Capture the cell that displays the provided text and extract its (x, y) central coordinate. 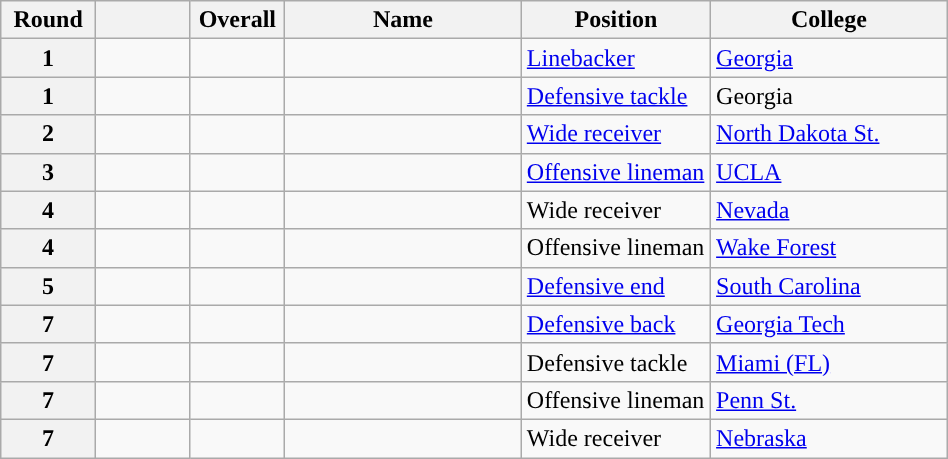
Nevada (830, 210)
Miami (FL) (830, 362)
UCLA (830, 172)
Georgia Tech (830, 324)
North Dakota St. (830, 134)
Linebacker (616, 58)
Overall (238, 20)
3 (48, 172)
2 (48, 134)
College (830, 20)
Defensive back (616, 324)
Defensive end (616, 286)
Nebraska (830, 438)
Penn St. (830, 400)
Name (404, 20)
Round (48, 20)
South Carolina (830, 286)
Wake Forest (830, 248)
Position (616, 20)
5 (48, 286)
